Return the (X, Y) coordinate for the center point of the cell that contains the specified text.  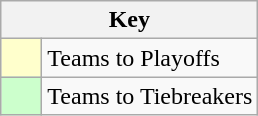
Teams to Playoffs (150, 58)
Teams to Tiebreakers (150, 96)
Key (130, 20)
